Capture the cell that displays the provided text and extract its (x, y) central coordinate. 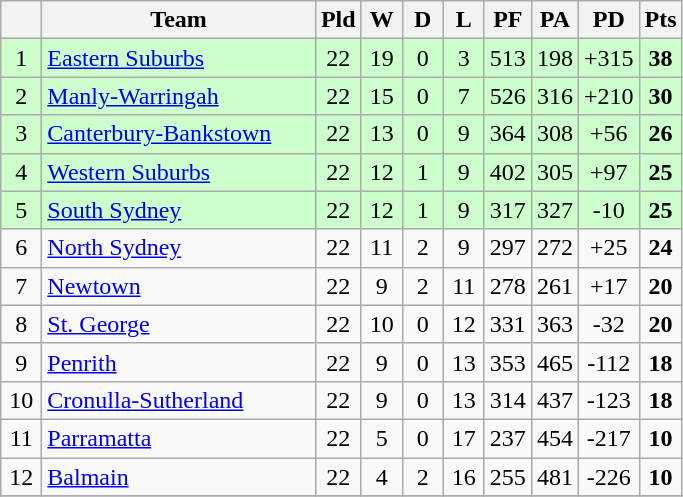
314 (508, 400)
331 (508, 324)
Eastern Suburbs (179, 58)
364 (508, 134)
South Sydney (179, 210)
526 (508, 96)
255 (508, 477)
278 (508, 286)
+315 (608, 58)
Manly-Warringah (179, 96)
15 (382, 96)
Canterbury-Bankstown (179, 134)
327 (554, 210)
353 (508, 362)
Newtown (179, 286)
-226 (608, 477)
272 (554, 248)
-10 (608, 210)
Pts (660, 20)
L (464, 20)
363 (554, 324)
237 (508, 438)
-217 (608, 438)
38 (660, 58)
PD (608, 20)
465 (554, 362)
261 (554, 286)
St. George (179, 324)
+97 (608, 172)
Penrith (179, 362)
Parramatta (179, 438)
198 (554, 58)
Pld (338, 20)
Western Suburbs (179, 172)
24 (660, 248)
402 (508, 172)
PF (508, 20)
Team (179, 20)
-123 (608, 400)
PA (554, 20)
513 (508, 58)
-32 (608, 324)
19 (382, 58)
W (382, 20)
Balmain (179, 477)
481 (554, 477)
D (422, 20)
North Sydney (179, 248)
Cronulla-Sutherland (179, 400)
+17 (608, 286)
16 (464, 477)
-112 (608, 362)
316 (554, 96)
30 (660, 96)
17 (464, 438)
+56 (608, 134)
305 (554, 172)
297 (508, 248)
6 (22, 248)
437 (554, 400)
26 (660, 134)
+210 (608, 96)
454 (554, 438)
+25 (608, 248)
317 (508, 210)
308 (554, 134)
8 (22, 324)
